Provide the (x, y) coordinate of the cell's center where the given text is located.  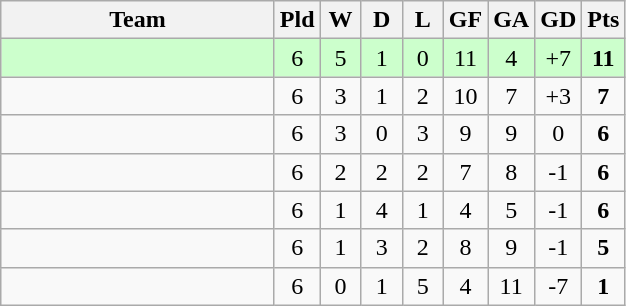
+7 (558, 58)
Pld (297, 20)
10 (465, 96)
GD (558, 20)
+3 (558, 96)
D (382, 20)
GA (512, 20)
W (340, 20)
Team (138, 20)
L (422, 20)
Pts (604, 20)
GF (465, 20)
-7 (558, 286)
